Return [x, y] of the center of cell containing provided text 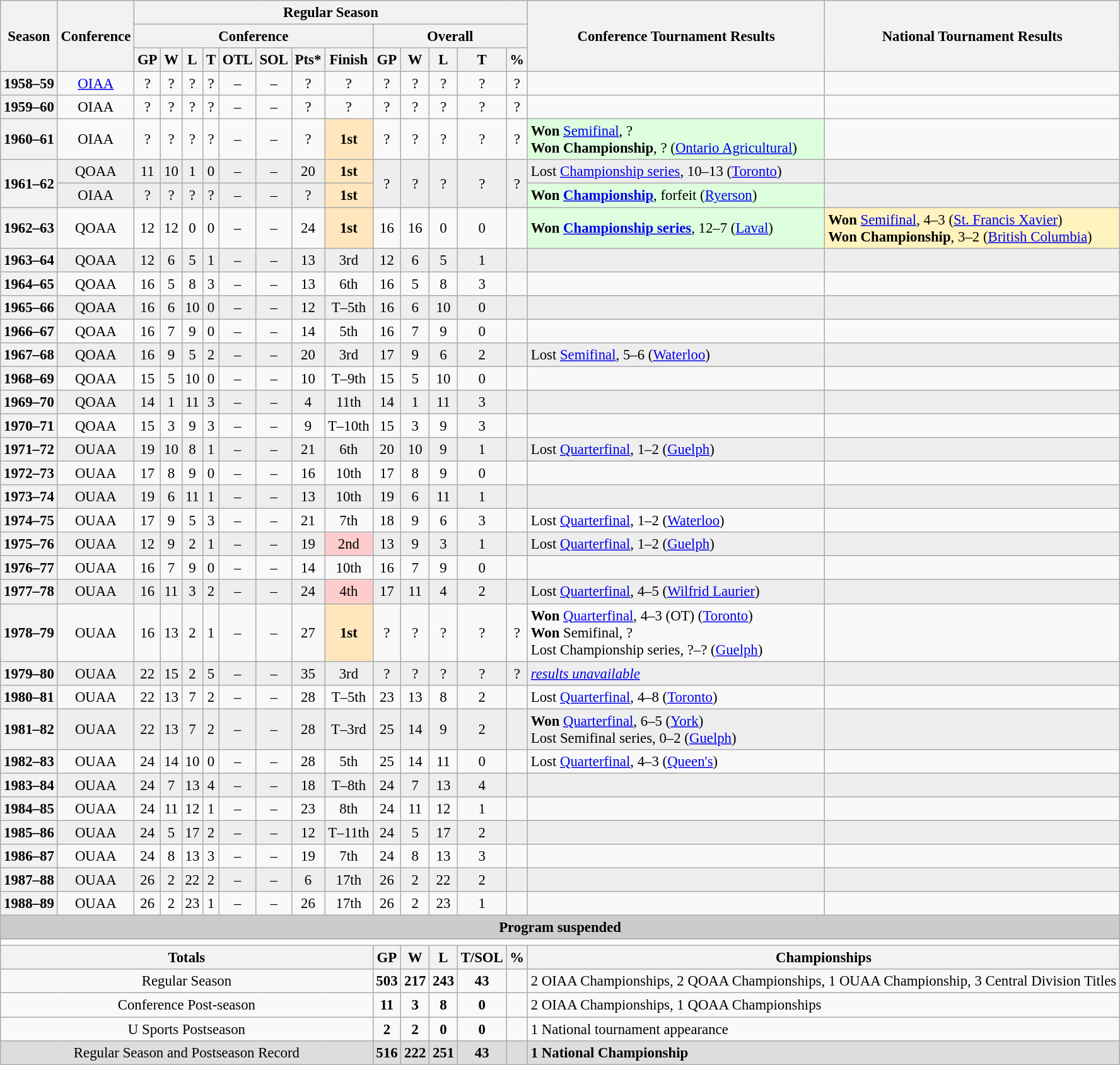
1973–74 [29, 497]
1983–84 [29, 785]
Lost Quarterfinal, 1–2 (Waterloo) [676, 521]
4th [349, 592]
222 [415, 1052]
Pts* [308, 60]
Overall [450, 37]
1986–87 [29, 856]
T–10th [349, 426]
T–11th [349, 832]
1 National tournament appearance [824, 1029]
1982–83 [29, 762]
Championships [824, 958]
Conference Tournament Results [676, 37]
Lost Quarterfinal, 4–8 (Toronto) [676, 697]
35 [308, 673]
217 [415, 982]
1959–60 [29, 107]
1972–73 [29, 474]
1958–59 [29, 84]
T–9th [349, 378]
Finish [349, 60]
1971–72 [29, 450]
Won Quarterfinal, 6–5 (York)Lost Semifinal series, 0–2 (Guelph) [676, 729]
OTL [237, 60]
1980–81 [29, 697]
Lost Championship series, 10–13 (Toronto) [676, 172]
1 National Championship [824, 1052]
1985–86 [29, 832]
Season [29, 37]
1962–63 [29, 228]
Program suspended [560, 928]
results unavailable [676, 673]
Won Semifinal, 4–3 (St. Francis Xavier)Won Championship, 3–2 (British Columbia) [972, 228]
1968–69 [29, 378]
8th [349, 809]
Totals [187, 958]
2 OIAA Championships, 1 QOAA Championships [824, 1005]
Won Championship, forfeit (Ryerson) [676, 195]
251 [444, 1052]
2 OIAA Championships, 2 QOAA Championships, 1 OUAA Championship, 3 Central Division Titles [824, 982]
1963–64 [29, 260]
T–8th [349, 785]
243 [444, 982]
1988–89 [29, 904]
11th [349, 402]
1967–68 [29, 355]
1975–76 [29, 544]
1974–75 [29, 521]
1966–67 [29, 331]
1977–78 [29, 592]
Lost Quarterfinal, 4–3 (Queen's) [676, 762]
27 [308, 632]
1970–71 [29, 426]
Regular Season and Postseason Record [187, 1052]
516 [387, 1052]
Lost Quarterfinal, 4–5 (Wilfrid Laurier) [676, 592]
National Tournament Results [972, 37]
U Sports Postseason [187, 1029]
1984–85 [29, 809]
Won Championship series, 12–7 (Laval) [676, 228]
T–3rd [349, 729]
Conference Post-season [187, 1005]
1981–82 [29, 729]
2nd [349, 544]
1976–77 [29, 568]
503 [387, 982]
T/SOL [482, 958]
1965–66 [29, 307]
1960–61 [29, 140]
1987–88 [29, 880]
1964–65 [29, 284]
1961–62 [29, 184]
1969–70 [29, 402]
Lost Semifinal, 5–6 (Waterloo) [676, 355]
Won Semifinal, ?Won Championship, ? (Ontario Agricultural) [676, 140]
1978–79 [29, 632]
Won Quarterfinal, 4–3 (OT) (Toronto)Won Semifinal, ?Lost Championship series, ?–? (Guelph) [676, 632]
SOL [274, 60]
1979–80 [29, 673]
